From the cell containing the given text, extract its center point as (X, Y) coordinate. 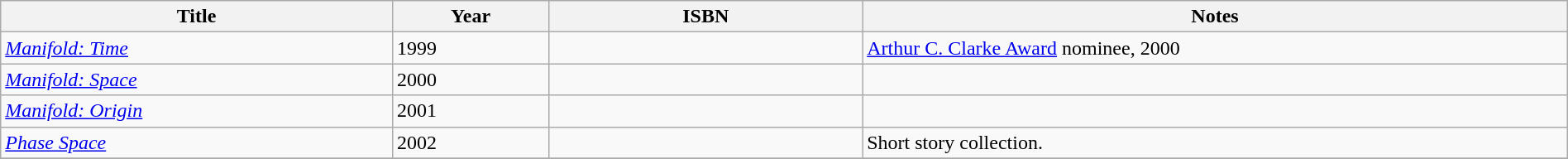
Notes (1216, 17)
Title (197, 17)
Manifold: Time (197, 48)
Year (470, 17)
2002 (470, 142)
Arthur C. Clarke Award nominee, 2000 (1216, 48)
2000 (470, 79)
ISBN (706, 17)
Phase Space (197, 142)
Manifold: Space (197, 79)
Manifold: Origin (197, 111)
2001 (470, 111)
Short story collection. (1216, 142)
1999 (470, 48)
